For the text-containing cell, return its midpoint in [x, y] coordinate format. 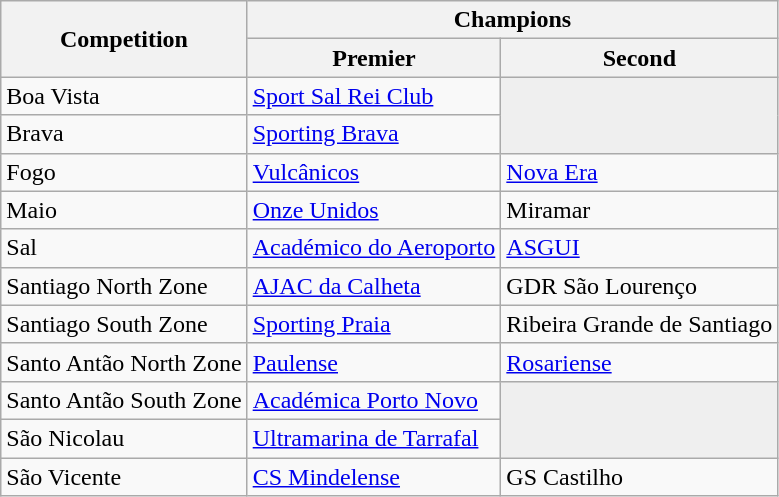
Sporting Praia [374, 324]
Santo Antão North Zone [124, 362]
AJAC da Calheta [374, 286]
Académica Porto Novo [374, 400]
Ultramarina de Tarrafal [374, 438]
São Nicolau [124, 438]
Brava [124, 134]
Fogo [124, 172]
Académico do Aeroporto [374, 248]
Maio [124, 210]
Santiago North Zone [124, 286]
Onze Unidos [374, 210]
Second [640, 58]
Miramar [640, 210]
Competition [124, 39]
Premier [374, 58]
Ribeira Grande de Santiago [640, 324]
Nova Era [640, 172]
Champions [512, 20]
Boa Vista [124, 96]
Sporting Brava [374, 134]
Vulcânicos [374, 172]
Paulense [374, 362]
Santo Antão South Zone [124, 400]
ASGUI [640, 248]
GS Castilho [640, 477]
Sport Sal Rei Club [374, 96]
São Vicente [124, 477]
GDR São Lourenço [640, 286]
Rosariense [640, 362]
Santiago South Zone [124, 324]
Sal [124, 248]
CS Mindelense [374, 477]
